Determine the (x, y) coordinate at the center of the cell enclosing the given text.  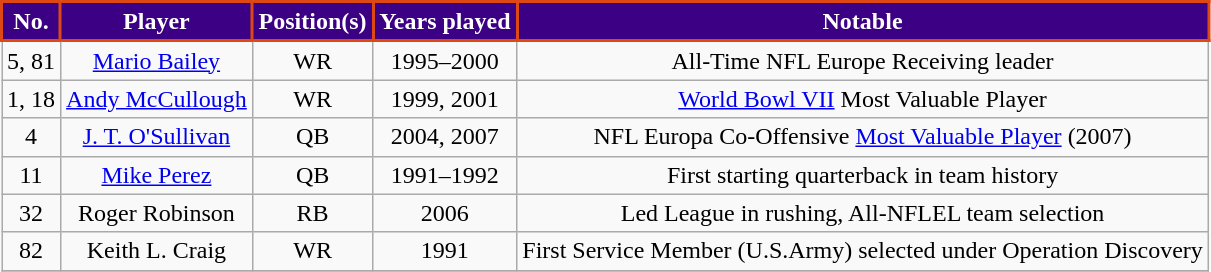
32 (32, 213)
Mario Bailey (157, 60)
82 (32, 251)
1, 18 (32, 99)
5, 81 (32, 60)
Keith L. Craig (157, 251)
1999, 2001 (445, 99)
1991 (445, 251)
Years played (445, 22)
1991–1992 (445, 175)
World Bowl VII Most Valuable Player (863, 99)
First starting quarterback in team history (863, 175)
Player (157, 22)
NFL Europa Co-Offensive Most Valuable Player (2007) (863, 137)
J. T. O'Sullivan (157, 137)
2006 (445, 213)
No. (32, 22)
4 (32, 137)
RB (312, 213)
Led League in rushing, All-NFLEL team selection (863, 213)
All-Time NFL Europe Receiving leader (863, 60)
Andy McCullough (157, 99)
Notable (863, 22)
1995–2000 (445, 60)
Position(s) (312, 22)
11 (32, 175)
Mike Perez (157, 175)
Roger Robinson (157, 213)
2004, 2007 (445, 137)
First Service Member (U.S.Army) selected under Operation Discovery (863, 251)
